Output the [x, y] coordinate of the center of the cell containing the given text.  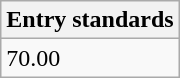
Entry standards [90, 20]
70.00 [90, 58]
